For the text-containing cell, return its midpoint in (x, y) coordinate format. 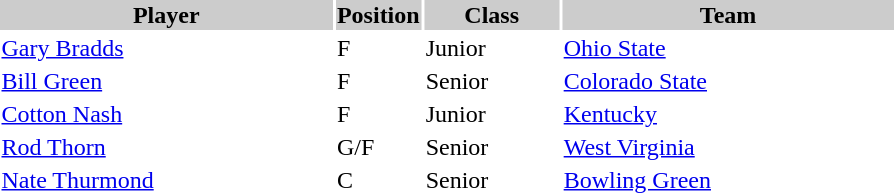
Cotton Nash (166, 114)
Player (166, 15)
G/F (378, 147)
Bill Green (166, 81)
Colorado State (728, 81)
Team (728, 15)
Kentucky (728, 114)
Class (492, 15)
Position (378, 15)
Gary Bradds (166, 48)
Rod Thorn (166, 147)
Ohio State (728, 48)
West Virginia (728, 147)
